Determine the [X, Y] coordinate at the center of the cell enclosing the given text.  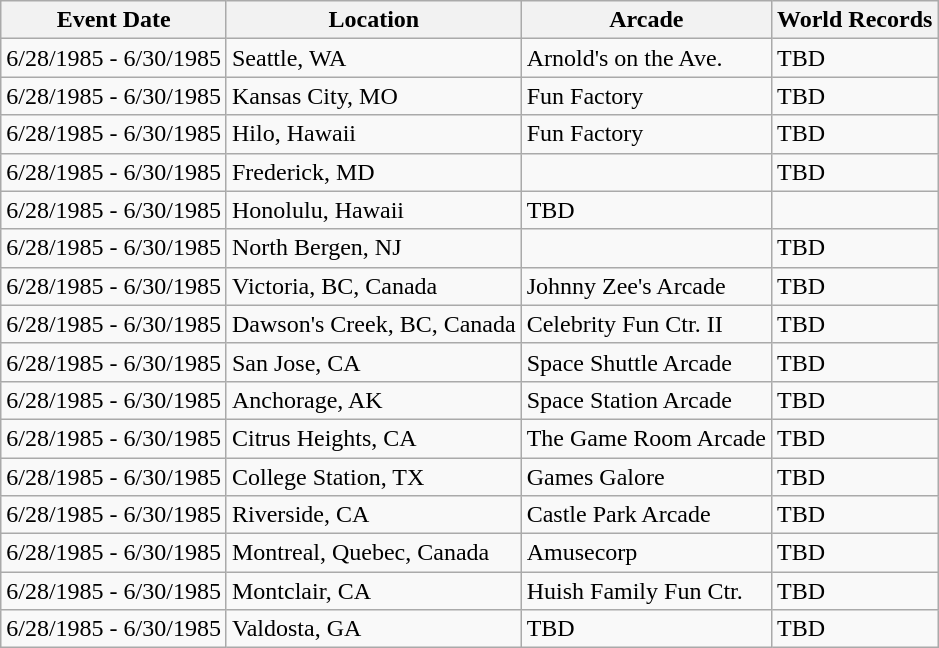
Castle Park Arcade [646, 515]
Kansas City, MO [374, 96]
Location [374, 20]
Amusecorp [646, 553]
Frederick, MD [374, 172]
Montreal, Quebec, Canada [374, 553]
Montclair, CA [374, 591]
Hilo, Hawaii [374, 134]
Honolulu, Hawaii [374, 210]
College Station, TX [374, 477]
Huish Family Fun Ctr. [646, 591]
North Bergen, NJ [374, 248]
Riverside, CA [374, 515]
Celebrity Fun Ctr. II [646, 324]
Anchorage, AK [374, 400]
San Jose, CA [374, 362]
Victoria, BC, Canada [374, 286]
Space Shuttle Arcade [646, 362]
Arnold's on the Ave. [646, 58]
World Records [854, 20]
Citrus Heights, CA [374, 438]
Arcade [646, 20]
Dawson's Creek, BC, Canada [374, 324]
Event Date [114, 20]
Space Station Arcade [646, 400]
Johnny Zee's Arcade [646, 286]
Games Galore [646, 477]
Seattle, WA [374, 58]
The Game Room Arcade [646, 438]
Valdosta, GA [374, 629]
